Capture the cell that displays the provided text and extract its (X, Y) central coordinate. 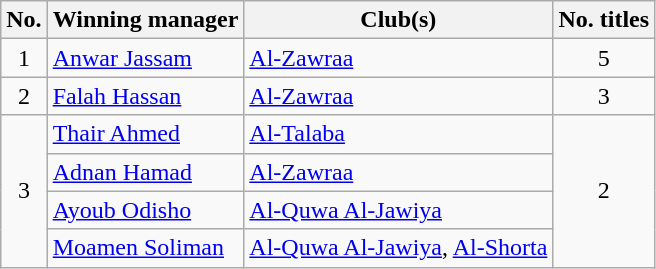
Moamen Soliman (146, 248)
Falah Hassan (146, 96)
Adnan Hamad (146, 172)
Al-Quwa Al-Jawiya (398, 210)
Anwar Jassam (146, 58)
Ayoub Odisho (146, 210)
No. titles (604, 20)
1 (24, 58)
Club(s) (398, 20)
5 (604, 58)
No. (24, 20)
Thair Ahmed (146, 134)
Al-Quwa Al-Jawiya, Al-Shorta (398, 248)
Winning manager (146, 20)
Al-Talaba (398, 134)
